Extract the (x, y) coordinate from the center of the cell holding the provided text.  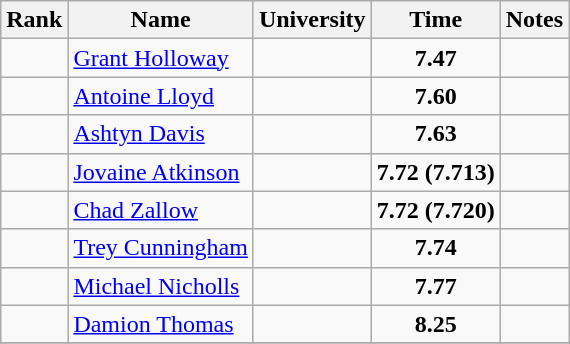
7.63 (436, 134)
Rank (34, 20)
7.72 (7.713) (436, 172)
8.25 (436, 324)
Jovaine Atkinson (161, 172)
Damion Thomas (161, 324)
Time (436, 20)
Chad Zallow (161, 210)
7.72 (7.720) (436, 210)
Grant Holloway (161, 58)
Name (161, 20)
University (312, 20)
7.47 (436, 58)
Michael Nicholls (161, 286)
Trey Cunningham (161, 248)
7.60 (436, 96)
Antoine Lloyd (161, 96)
7.77 (436, 286)
Notes (534, 20)
7.74 (436, 248)
Ashtyn Davis (161, 134)
